Output the [x, y] coordinate of the center of the cell containing the given text.  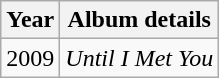
Until I Met You [140, 58]
Year [30, 20]
2009 [30, 58]
Album details [140, 20]
